Search for the cell housing the specified text and yield its (X, Y) center coordinate. 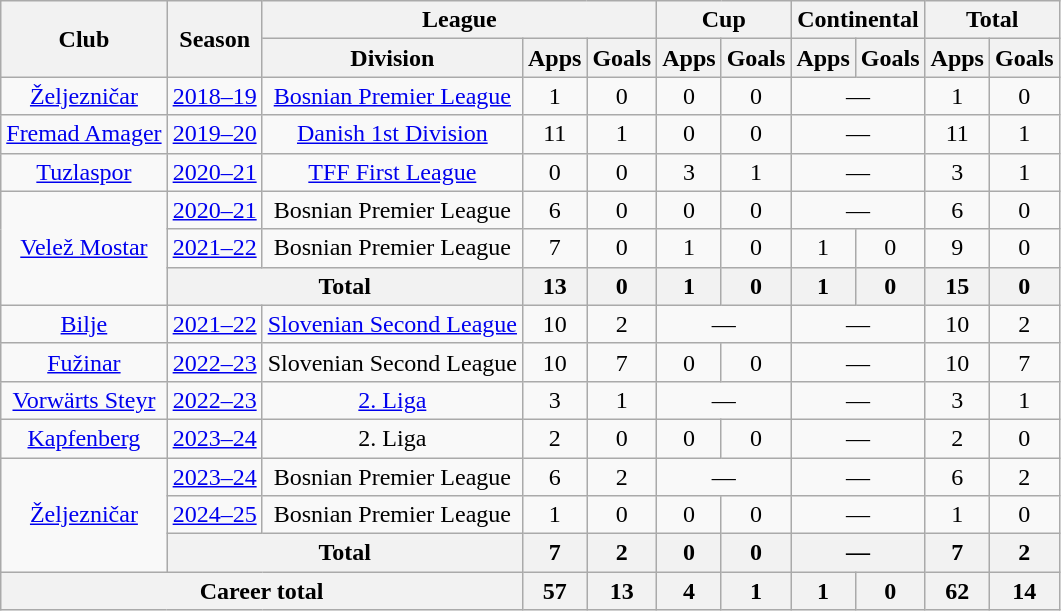
4 (689, 591)
TFF First League (392, 172)
2024–25 (214, 515)
Division (392, 58)
Fremad Amager (84, 134)
Bilje (84, 324)
57 (554, 591)
14 (1024, 591)
62 (957, 591)
Fužinar (84, 362)
Cup (724, 20)
Tuzlaspor (84, 172)
Season (214, 39)
2018–19 (214, 96)
Kapfenberg (84, 438)
15 (957, 286)
Club (84, 39)
Danish 1st Division (392, 134)
Velež Mostar (84, 248)
Vorwärts Steyr (84, 400)
2019–20 (214, 134)
League (459, 20)
Continental (858, 20)
Career total (262, 591)
9 (957, 248)
